Output the [x, y] coordinate of the center of the cell containing the given text.  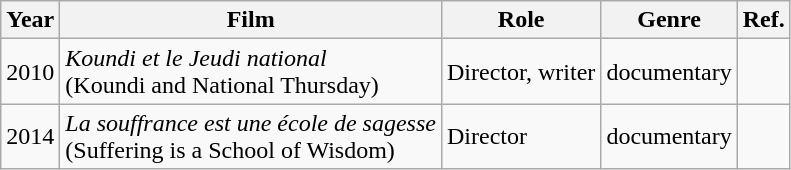
Koundi et le Jeudi national (Koundi and National Thursday) [251, 72]
Director, writer [520, 72]
2010 [30, 72]
La souffrance est une école de sagesse (Suffering is a School of Wisdom) [251, 136]
Ref. [764, 20]
Genre [669, 20]
Film [251, 20]
2014 [30, 136]
Role [520, 20]
Director [520, 136]
Year [30, 20]
